Return [x, y] of the center of cell containing provided text 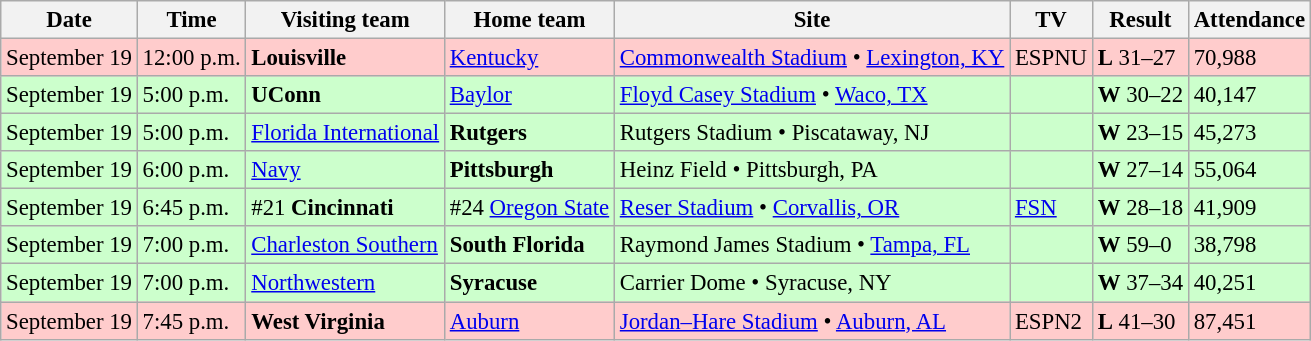
12:00 p.m. [192, 58]
#24 Oregon State [529, 208]
Date [69, 20]
6:45 p.m. [192, 208]
W 59–0 [1140, 245]
Commonwealth Stadium • Lexington, KY [812, 58]
40,251 [1249, 283]
W 28–18 [1140, 208]
Northwestern [345, 283]
45,273 [1249, 133]
55,064 [1249, 170]
70,988 [1249, 58]
Reser Stadium • Corvallis, OR [812, 208]
Heinz Field • Pittsburgh, PA [812, 170]
Time [192, 20]
Auburn [529, 321]
Florida International [345, 133]
W 37–34 [1140, 283]
L 41–30 [1140, 321]
Charleston Southern [345, 245]
Carrier Dome • Syracuse, NY [812, 283]
Result [1140, 20]
ESPNU [1052, 58]
7:45 p.m. [192, 321]
W 23–15 [1140, 133]
Rutgers [529, 133]
West Virginia [345, 321]
FSN [1052, 208]
Kentucky [529, 58]
Baylor [529, 95]
6:00 p.m. [192, 170]
Pittsburgh [529, 170]
41,909 [1249, 208]
W 27–14 [1140, 170]
87,451 [1249, 321]
Rutgers Stadium • Piscataway, NJ [812, 133]
ESPN2 [1052, 321]
38,798 [1249, 245]
Site [812, 20]
Visiting team [345, 20]
South Florida [529, 245]
L 31–27 [1140, 58]
Syracuse [529, 283]
W 30–22 [1140, 95]
Attendance [1249, 20]
Raymond James Stadium • Tampa, FL [812, 245]
#21 Cincinnati [345, 208]
TV [1052, 20]
Louisville [345, 58]
Floyd Casey Stadium • Waco, TX [812, 95]
UConn [345, 95]
Jordan–Hare Stadium • Auburn, AL [812, 321]
40,147 [1249, 95]
Navy [345, 170]
Home team [529, 20]
